Locate the cell with the specified text and output its (x, y) center coordinate. 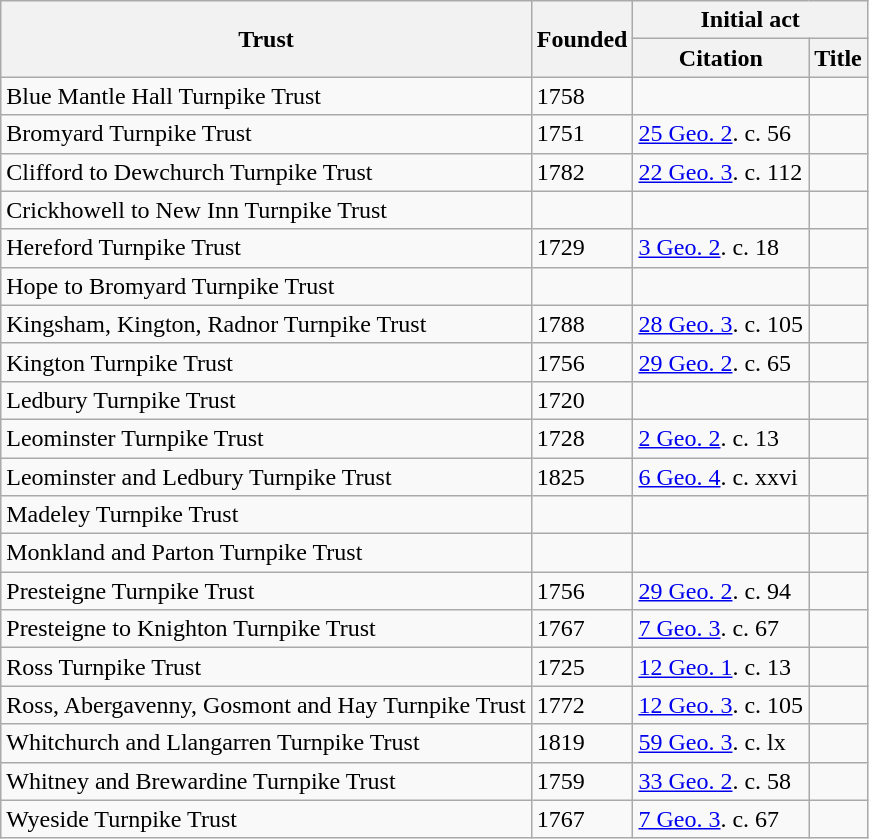
Initial act (750, 20)
6 Geo. 4. c. xxvi (721, 477)
12 Geo. 1. c. 13 (721, 667)
Ledbury Turnpike Trust (266, 400)
1725 (582, 667)
2 Geo. 2. c. 13 (721, 438)
Presteigne to Knighton Turnpike Trust (266, 629)
Kingsham, Kington, Radnor Turnpike Trust (266, 324)
59 Geo. 3. c. lx (721, 743)
1782 (582, 172)
29 Geo. 2. c. 65 (721, 362)
1825 (582, 477)
1728 (582, 438)
Bromyard Turnpike Trust (266, 134)
25 Geo. 2. c. 56 (721, 134)
Hope to Bromyard Turnpike Trust (266, 286)
1788 (582, 324)
Hereford Turnpike Trust (266, 248)
Founded (582, 39)
Whitney and Brewardine Turnpike Trust (266, 781)
Crickhowell to New Inn Turnpike Trust (266, 210)
Ross, Abergavenny, Gosmont and Hay Turnpike Trust (266, 705)
3 Geo. 2. c. 18 (721, 248)
Wyeside Turnpike Trust (266, 819)
Clifford to Dewchurch Turnpike Trust (266, 172)
Ross Turnpike Trust (266, 667)
1729 (582, 248)
Monkland and Parton Turnpike Trust (266, 553)
Kington Turnpike Trust (266, 362)
Leominster Turnpike Trust (266, 438)
Presteigne Turnpike Trust (266, 591)
1819 (582, 743)
Leominster and Ledbury Turnpike Trust (266, 477)
1720 (582, 400)
1759 (582, 781)
33 Geo. 2. c. 58 (721, 781)
28 Geo. 3. c. 105 (721, 324)
Citation (721, 58)
Title (838, 58)
29 Geo. 2. c. 94 (721, 591)
Trust (266, 39)
12 Geo. 3. c. 105 (721, 705)
22 Geo. 3. c. 112 (721, 172)
Blue Mantle Hall Turnpike Trust (266, 96)
1751 (582, 134)
Madeley Turnpike Trust (266, 515)
1758 (582, 96)
1772 (582, 705)
Whitchurch and Llangarren Turnpike Trust (266, 743)
